Return (x, y) of the center of cell containing provided text 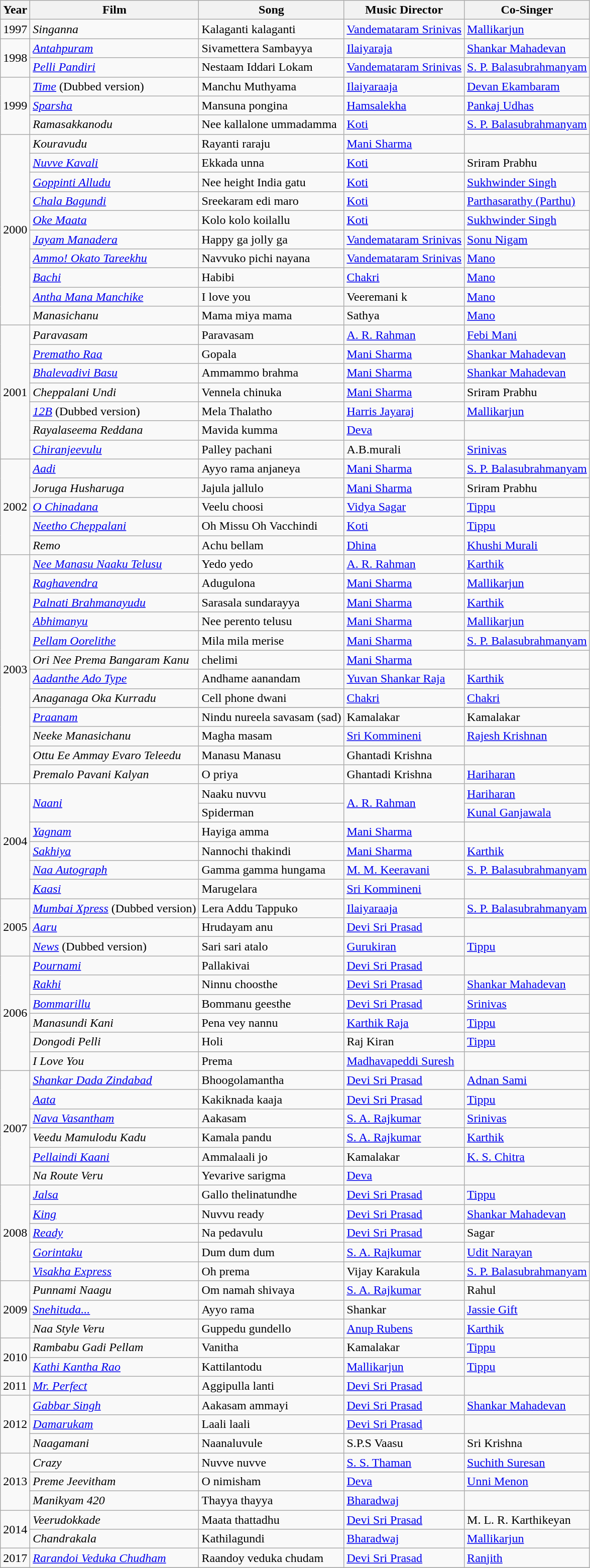
Praanam (114, 717)
2011 (15, 1386)
Hayiga amma (271, 831)
O priya (271, 774)
Neeke Manasichanu (114, 736)
Veedu Mamulodu Kadu (114, 1137)
Chala Bagundi (114, 201)
Neetho Cheppalani (114, 526)
M. L. R. Karthikeyan (527, 1520)
Vijay Karakula (404, 1271)
Nuvvu ready (271, 1214)
Naaku nuvvu (271, 793)
Yuvan Shankar Raja (404, 679)
Ammalaali jo (271, 1156)
Parthasarathy (Parthu) (527, 201)
Ekkada unna (271, 163)
Nee kallalone ummadamma (271, 125)
M. M. Keeravani (404, 870)
Rarandoi Veduka Chudham (114, 1558)
Andhame aanandam (271, 679)
Snehituda... (114, 1309)
Naanaluvule (271, 1443)
Rayanti raraju (271, 144)
Sathya (404, 316)
chelimi (271, 660)
Cheppalani Undi (114, 392)
Sakhiya (114, 851)
2004 (15, 841)
Gorintaku (114, 1252)
Kunal Ganjawala (527, 812)
2012 (15, 1424)
Bachi (114, 278)
News (Dubbed version) (114, 946)
Nava Vasantham (114, 1118)
Happy ga jolly ga (271, 239)
Karthik Raja (404, 1023)
2013 (15, 1482)
Na Route Veru (114, 1176)
Ammammo brahma (271, 373)
Yedo yedo (271, 564)
Shankar Dada Zindabad (114, 1080)
Antahpuram (114, 48)
Time (Dubbed version) (114, 86)
Co-Singer (527, 10)
Singanna (114, 29)
Visakha Express (114, 1271)
Palley pachani (271, 449)
Nuvve nuvve (271, 1463)
Ori Nee Prema Bangaram Kanu (114, 660)
Rayalaseema Reddana (114, 430)
Crazy (114, 1463)
Sreekaram edi maro (271, 201)
Nestaam Iddari Lokam (271, 67)
Goppinti Alludu (114, 182)
Sonu Nigam (527, 239)
Anup Rubens (404, 1329)
Oh prema (271, 1271)
Yagnam (114, 831)
Anaganaga Oka Kurradu (114, 698)
Naa Style Veru (114, 1329)
1998 (15, 58)
Premalo Pavani Kalyan (114, 774)
Raj Kiran (404, 1042)
Nannochi thakindi (271, 851)
Pankaj Udhas (527, 105)
Kolo kolo koilallu (271, 220)
Damarukam (114, 1424)
Vennela chinuka (271, 392)
Abhimanyu (114, 622)
Adugulona (271, 583)
S. S. Thaman (404, 1463)
Veeremani k (404, 297)
Aadanthe Ado Type (114, 679)
Pelli Pandiri (114, 67)
O nimisham (271, 1482)
Ready (114, 1233)
Kathilagundi (271, 1539)
Prematho Raa (114, 354)
Harris Jayaraj (404, 411)
Rakhi (114, 985)
Aata (114, 1099)
Rambabu Gadi Pellam (114, 1348)
Aggipulla lanti (271, 1386)
Pellaindi Kaani (114, 1156)
Jayam Manadera (114, 239)
2017 (15, 1558)
Raandoy veduka chudam (271, 1558)
Remo (114, 545)
Bhoogolamantha (271, 1080)
Song (271, 10)
Lera Addu Tappuko (271, 908)
Ilaiyaraja (404, 48)
Kattilantodu (271, 1367)
Aadi (114, 468)
Palnati Brahmanayudu (114, 602)
Gopala (271, 354)
Music Director (404, 10)
I love you (271, 297)
Bhalevadivi Basu (114, 373)
2007 (15, 1128)
Manchu Muthyama (271, 86)
Naa Autograph (114, 870)
2009 (15, 1309)
Nee height India gatu (271, 182)
I Love You (114, 1061)
Jalsa (114, 1195)
Febi Mani (527, 335)
Khushi Murali (527, 545)
Year (15, 10)
Sarasala sundarayya (271, 602)
Unni Menon (527, 1482)
Oh Missu Oh Vacchindi (271, 526)
2003 (15, 670)
Gabbar Singh (114, 1405)
King (114, 1214)
Ammo! Okato Tareekhu (114, 259)
Punnami Naagu (114, 1290)
Maata thattadhu (271, 1520)
Manasichanu (114, 316)
Pena vey nannu (271, 1023)
Suchith Suresan (527, 1463)
Dongodi Pelli (114, 1042)
Sivamettera Sambayya (271, 48)
Mavida kumma (271, 430)
2001 (15, 392)
Joruga Husharuga (114, 488)
Aakasam (271, 1118)
2008 (15, 1233)
Magha masam (271, 736)
S.P.S Vaasu (404, 1443)
Om namah shivaya (271, 1290)
Nuvve Kavali (114, 163)
Jajula jallulo (271, 488)
Bommanu geesthe (271, 1004)
Hamsalekha (404, 105)
Kouravudu (114, 144)
Dhina (404, 545)
Ayyo rama (271, 1309)
Pallakivai (271, 966)
2014 (15, 1529)
Kakiknada kaaja (271, 1099)
O Chinadana (114, 507)
Navvuko pichi nayana (271, 259)
Manikyam 420 (114, 1501)
2005 (15, 927)
Aaru (114, 927)
Cell phone dwani (271, 698)
Udit Narayan (527, 1252)
Habibi (271, 278)
Ramasakkanodu (114, 125)
Yevarive sarigma (271, 1176)
1997 (15, 29)
Oke Maata (114, 220)
Sagar (527, 1233)
Manasu Manasu (271, 755)
Film (114, 10)
Manasundi Kani (114, 1023)
Aakasam ammayi (271, 1405)
1999 (15, 105)
Dum dum dum (271, 1252)
Rahul (527, 1290)
Mansuna pongina (271, 105)
Madhavapeddi Suresh (404, 1061)
Sri Krishna (527, 1443)
Chiranjeevulu (114, 449)
Mama miya mama (271, 316)
Adnan Sami (527, 1080)
Gurukiran (404, 946)
Gallo thelinatundhe (271, 1195)
Kaasi (114, 889)
Laali laali (271, 1424)
Nee Manasu Naaku Telusu (114, 564)
Ranjith (527, 1558)
Mr. Perfect (114, 1386)
Veerudokkade (114, 1520)
Chandrakala (114, 1539)
Guppedu gundello (271, 1329)
Ottu Ee Ammay Evaro Teleedu (114, 755)
Kamala pandu (271, 1137)
Bommarillu (114, 1004)
Shankar (404, 1309)
Vidya Sagar (404, 507)
Gamma gamma hungama (271, 870)
Jassie Gift (527, 1309)
Kathi Kantha Rao (114, 1367)
A.B.murali (404, 449)
Pournami (114, 966)
12B (Dubbed version) (114, 411)
2002 (15, 507)
Naani (114, 803)
Naagamani (114, 1443)
Mila mila merise (271, 641)
Thayya thayya (271, 1501)
Sari sari atalo (271, 946)
Nee perento telusu (271, 622)
K. S. Chitra (527, 1156)
Veelu choosi (271, 507)
Ninnu choosthe (271, 985)
Mumbai Xpress (Dubbed version) (114, 908)
Marugelara (271, 889)
Holi (271, 1042)
Antha Mana Manchike (114, 297)
2000 (15, 230)
Rajesh Krishnan (527, 736)
Raghavendra (114, 583)
Vanitha (271, 1348)
Na pedavulu (271, 1233)
Pellam Oorelithe (114, 641)
Sparsha (114, 105)
2006 (15, 1013)
2010 (15, 1357)
Prema (271, 1061)
Nindu nureela savasam (sad) (271, 717)
Devan Ekambaram (527, 86)
Preme Jeevitham (114, 1482)
Ayyo rama anjaneya (271, 468)
Spiderman (271, 812)
Kalaganti kalaganti (271, 29)
Mela Thalatho (271, 411)
Achu bellam (271, 545)
Hrudayam anu (271, 927)
